Output the (x, y) coordinate of the center of the cell containing the given text.  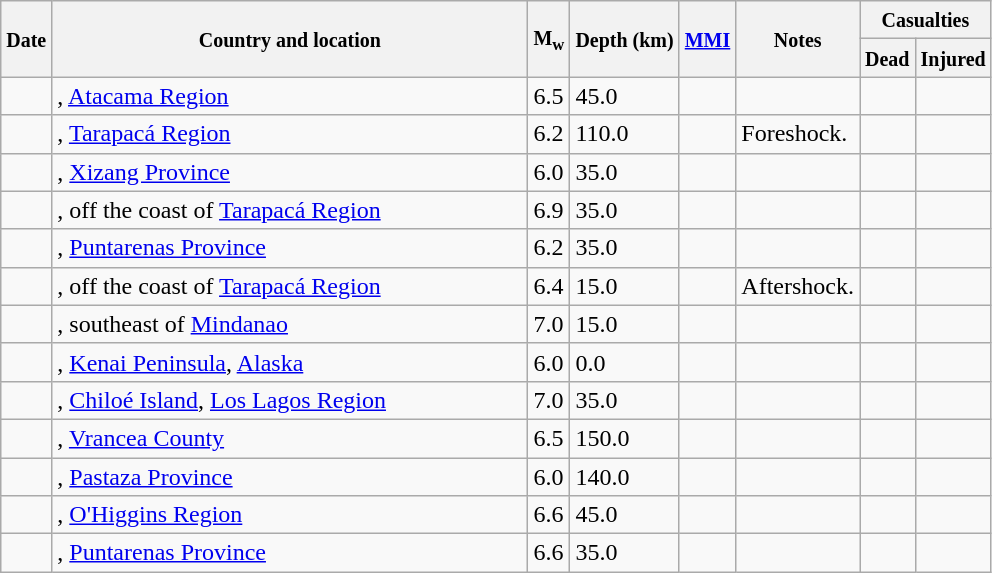
6.9 (549, 210)
, Kenai Peninsula, Alaska (290, 362)
Foreshock. (798, 134)
, Xizang Province (290, 172)
, O'Higgins Region (290, 515)
Casualties (926, 20)
6.4 (549, 286)
, Chiloé Island, Los Lagos Region (290, 400)
Injured (953, 58)
Country and location (290, 39)
Mw (549, 39)
140.0 (624, 477)
Notes (798, 39)
150.0 (624, 438)
, Atacama Region (290, 96)
, southeast of Mindanao (290, 324)
, Vrancea County (290, 438)
, Tarapacá Region (290, 134)
Dead (888, 58)
0.0 (624, 362)
Date (26, 39)
Depth (km) (624, 39)
Aftershock. (798, 286)
110.0 (624, 134)
MMI (708, 39)
, Pastaza Province (290, 477)
